Capture the cell that displays the provided text and extract its (X, Y) central coordinate. 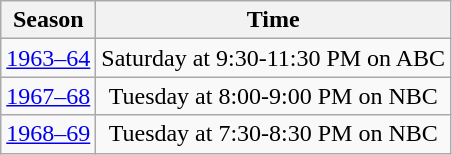
Tuesday at 8:00-9:00 PM on NBC (274, 96)
Tuesday at 7:30-8:30 PM on NBC (274, 134)
1968–69 (48, 134)
1967–68 (48, 96)
Time (274, 20)
Saturday at 9:30-11:30 PM on ABC (274, 58)
1963–64 (48, 58)
Season (48, 20)
